Locate the cell with the specified text and output its [X, Y] center coordinate. 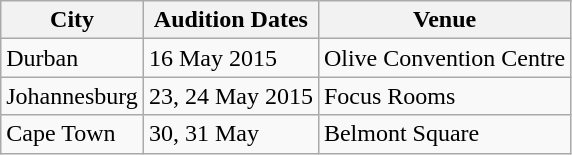
City [72, 20]
Focus Rooms [444, 96]
Johannesburg [72, 96]
Durban [72, 58]
Cape Town [72, 134]
Venue [444, 20]
Olive Convention Centre [444, 58]
23, 24 May 2015 [230, 96]
30, 31 May [230, 134]
Audition Dates [230, 20]
Belmont Square [444, 134]
16 May 2015 [230, 58]
